Return the [x, y] coordinate for the center point of the cell that contains the specified text.  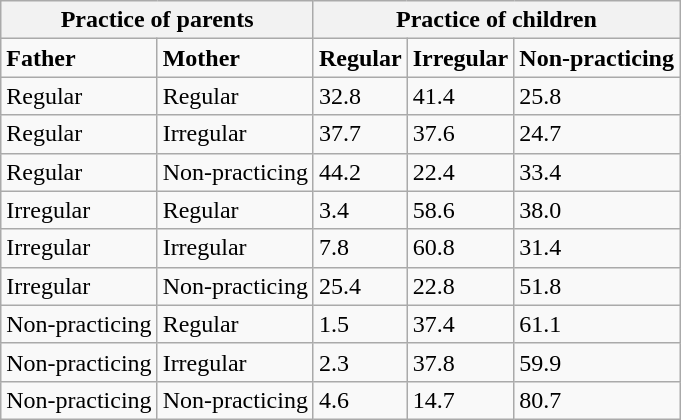
58.6 [460, 210]
22.8 [460, 286]
33.4 [597, 172]
61.1 [597, 324]
Mother [235, 58]
51.8 [597, 286]
25.4 [360, 286]
80.7 [597, 400]
7.8 [360, 248]
37.7 [360, 134]
1.5 [360, 324]
31.4 [597, 248]
41.4 [460, 96]
24.7 [597, 134]
22.4 [460, 172]
3.4 [360, 210]
32.8 [360, 96]
Practice of parents [158, 20]
25.8 [597, 96]
38.0 [597, 210]
Father [79, 58]
37.4 [460, 324]
37.6 [460, 134]
59.9 [597, 362]
Practice of children [496, 20]
37.8 [460, 362]
44.2 [360, 172]
2.3 [360, 362]
60.8 [460, 248]
14.7 [460, 400]
4.6 [360, 400]
